Detect which cell encompasses the target text, then output its [x, y] center coordinate. 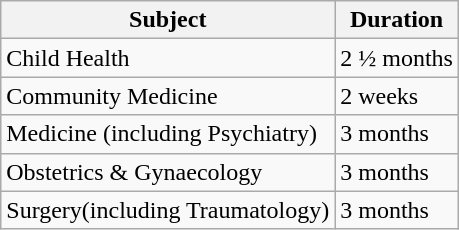
2 weeks [397, 96]
Subject [168, 20]
Obstetrics & Gynaecology [168, 172]
Community Medicine [168, 96]
2 ½ months [397, 58]
Medicine (including Psychiatry) [168, 134]
Child Health [168, 58]
Duration [397, 20]
Surgery(including Traumatology) [168, 210]
